Scan for the cell matching the given text and deliver its [X, Y] coordinate at center. 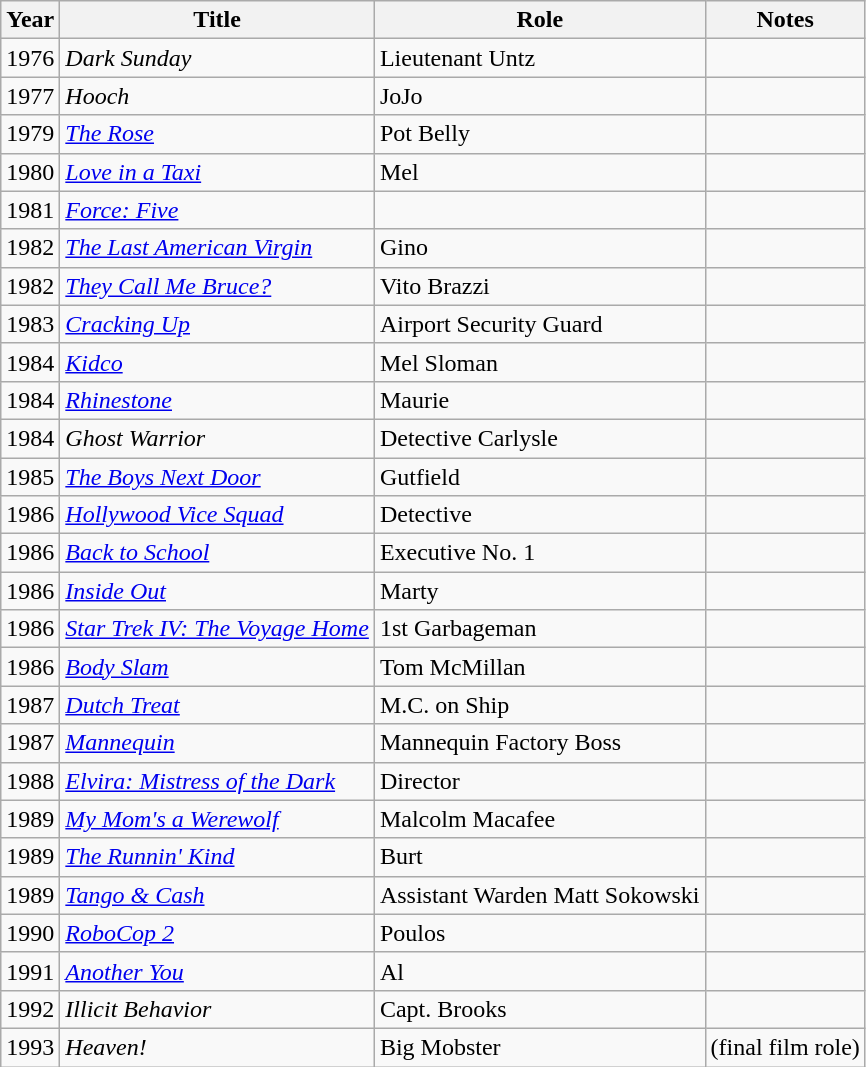
1992 [30, 1009]
Cracking Up [218, 324]
Star Trek IV: The Voyage Home [218, 629]
1991 [30, 971]
Mannequin Factory Boss [540, 743]
Kidco [218, 362]
Heaven! [218, 1047]
Dutch Treat [218, 705]
Mannequin [218, 743]
Gutfield [540, 477]
Dark Sunday [218, 58]
1993 [30, 1047]
Illicit Behavior [218, 1009]
The Rose [218, 134]
Pot Belly [540, 134]
Tango & Cash [218, 895]
Title [218, 20]
Inside Out [218, 591]
M.C. on Ship [540, 705]
Rhinestone [218, 400]
Maurie [540, 400]
Big Mobster [540, 1047]
1981 [30, 210]
Notes [785, 20]
Burt [540, 857]
Marty [540, 591]
RoboCop 2 [218, 933]
Body Slam [218, 667]
(final film role) [785, 1047]
Hooch [218, 96]
JoJo [540, 96]
Director [540, 781]
The Last American Virgin [218, 248]
1988 [30, 781]
Mel [540, 172]
Assistant Warden Matt Sokowski [540, 895]
Lieutenant Untz [540, 58]
1977 [30, 96]
Malcolm Macafee [540, 819]
1985 [30, 477]
The Runnin' Kind [218, 857]
Ghost Warrior [218, 438]
Force: Five [218, 210]
Hollywood Vice Squad [218, 515]
Vito Brazzi [540, 286]
Mel Sloman [540, 362]
Al [540, 971]
Poulos [540, 933]
Love in a Taxi [218, 172]
Another You [218, 971]
Capt. Brooks [540, 1009]
Elvira: Mistress of the Dark [218, 781]
1980 [30, 172]
Role [540, 20]
1990 [30, 933]
Airport Security Guard [540, 324]
Year [30, 20]
Gino [540, 248]
Tom McMillan [540, 667]
1979 [30, 134]
Executive No. 1 [540, 553]
Back to School [218, 553]
1st Garbageman [540, 629]
They Call Me Bruce? [218, 286]
1976 [30, 58]
1983 [30, 324]
Detective [540, 515]
Detective Carlysle [540, 438]
My Mom's a Werewolf [218, 819]
The Boys Next Door [218, 477]
